Detect which cell encompasses the target text, then output its [X, Y] center coordinate. 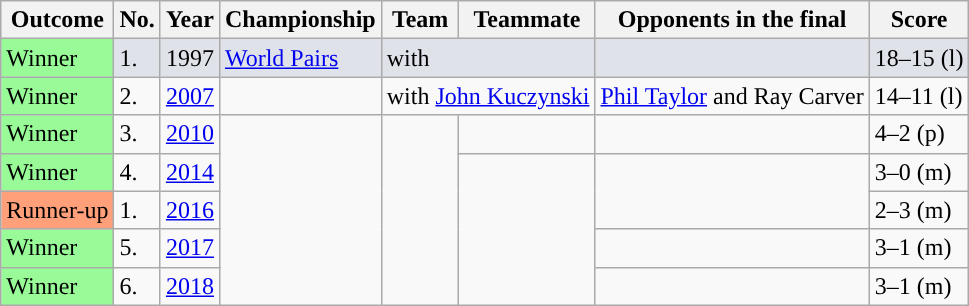
World Pairs [300, 58]
Phil Taylor and Ray Carver [732, 96]
2–3 (m) [919, 210]
3. [137, 134]
2017 [190, 248]
4–2 (p) [919, 134]
2014 [190, 172]
No. [137, 20]
Championship [300, 20]
18–15 (l) [919, 58]
Score [919, 20]
6. [137, 286]
Outcome [58, 20]
Year [190, 20]
Team [420, 20]
with John Kuczynski [488, 96]
5. [137, 248]
Teammate [527, 20]
2018 [190, 286]
3–0 (m) [919, 172]
with [488, 58]
2016 [190, 210]
Opponents in the final [732, 20]
2010 [190, 134]
1997 [190, 58]
2007 [190, 96]
2. [137, 96]
Runner-up [58, 210]
14–11 (l) [919, 96]
4. [137, 172]
